Output the [X, Y] coordinate of the center of the cell containing the given text.  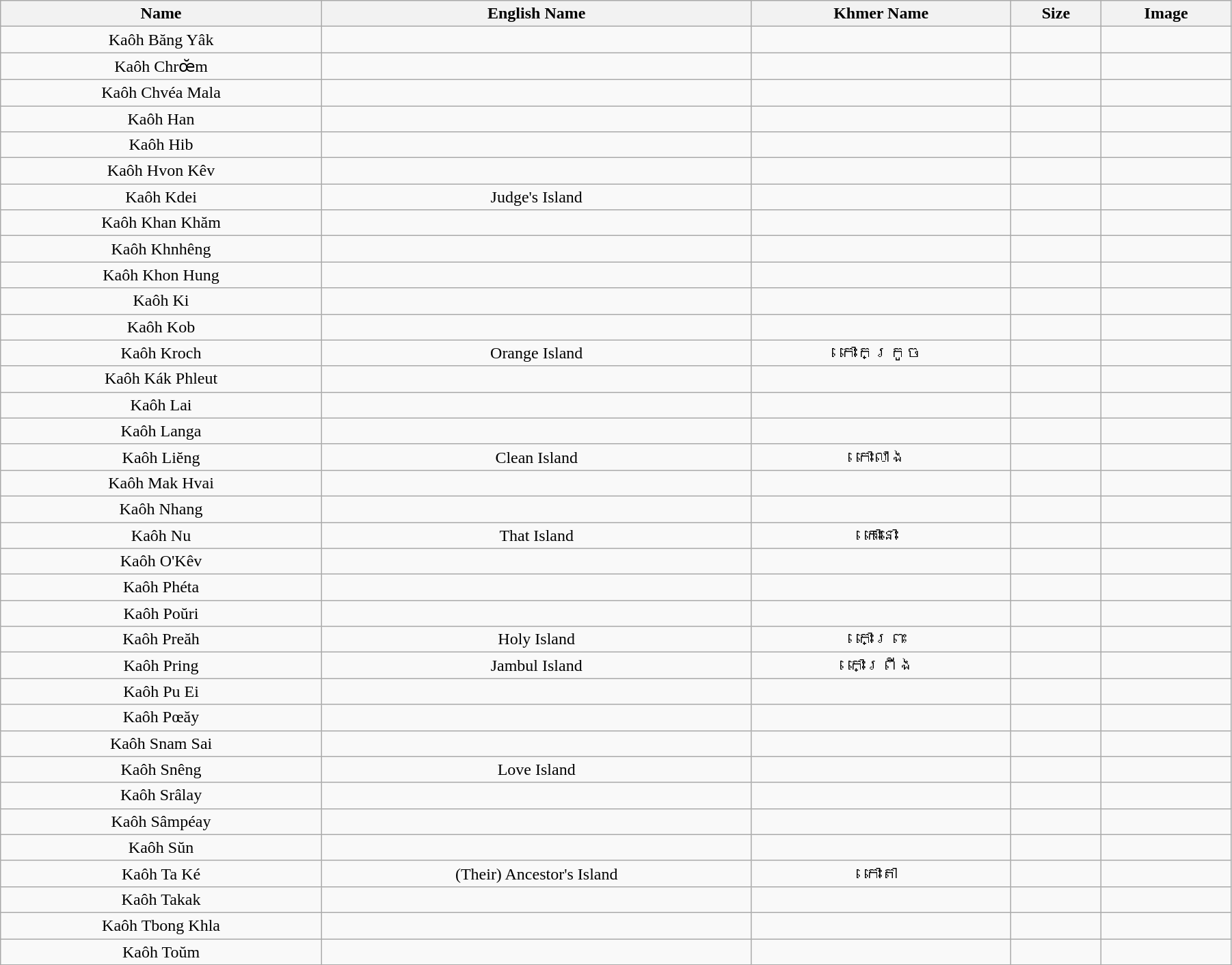
Kaôh Pu Ei [161, 691]
Kaôh Khon Hung [161, 275]
Khmer Name [881, 14]
កោះលាង [881, 457]
Kaôh Kdei [161, 197]
Kaôh Takak [161, 899]
Kaôh Snêng [161, 769]
Kaôh Sŭn [161, 847]
Size [1056, 14]
Kaôh Langa [161, 431]
Kaôh Preăh [161, 639]
Kaôh Nhang [161, 509]
Kaôh Tbong Khla [161, 925]
Kaôh Kroch [161, 353]
That Island [536, 536]
Kaôh Chrœ̆m [161, 66]
កោះព្រះ [881, 639]
Kaôh Han [161, 118]
Image [1166, 14]
Kaôh Ki [161, 301]
Kaôh Khnhêng [161, 249]
Kaôh Chvéa Mala [161, 92]
(Their) Ancestor's Island [536, 873]
Clean Island [536, 457]
Kaôh Nu [161, 536]
Kaôh Sâmpéay [161, 821]
កោះកក្រូច [881, 353]
កោះតា [881, 873]
Orange Island [536, 353]
Kaôh Hvon Kêv [161, 171]
Holy Island [536, 639]
Kaôh Hib [161, 145]
Kaôh Băng Yâk [161, 40]
Name [161, 14]
Kaôh Liĕng [161, 457]
Love Island [536, 769]
Kaôh Pring [161, 665]
Kaôh Pœăy [161, 717]
Kaôh Kák Phleut [161, 379]
Kaôh Srâlay [161, 795]
Kaôh Mak Hvai [161, 483]
Kaôh Poŭri [161, 613]
Kaôh Toŭm [161, 951]
កោះនោះ [881, 536]
Jambul Island [536, 665]
Kaôh Phéta [161, 587]
Kaôh Snam Sai [161, 743]
Judge's Island [536, 197]
Kaôh O'Kêv [161, 561]
Kaôh Khan Khăm [161, 223]
កោះព្រីង [881, 665]
Kaôh Lai [161, 405]
Kaôh Kob [161, 327]
Kaôh Ta Ké [161, 873]
English Name [536, 14]
